Search for the cell housing the specified text and yield its [X, Y] center coordinate. 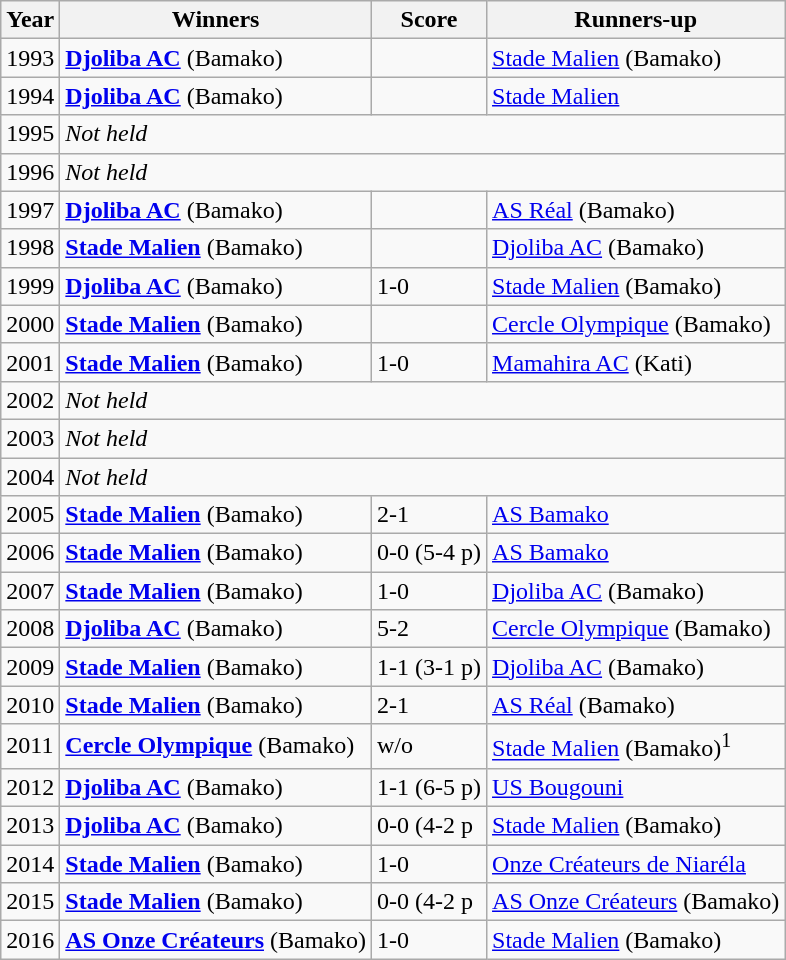
1-1 (3-1 p) [428, 667]
Mamahira AC (Kati) [636, 362]
Runners-up [636, 20]
1995 [30, 134]
2012 [30, 787]
2014 [30, 864]
2001 [30, 362]
Score [428, 20]
1996 [30, 172]
2015 [30, 902]
2000 [30, 324]
2006 [30, 553]
2008 [30, 629]
Stade Malien [636, 96]
1994 [30, 96]
2003 [30, 438]
2009 [30, 667]
1997 [30, 210]
1999 [30, 286]
2005 [30, 515]
5-2 [428, 629]
2010 [30, 705]
Winners [216, 20]
Year [30, 20]
2004 [30, 477]
w/o [428, 746]
2007 [30, 591]
2002 [30, 400]
0-0 (5-4 p) [428, 553]
Onze Créateurs de Niaréla [636, 864]
1-1 (6-5 p) [428, 787]
1993 [30, 58]
Stade Malien (Bamako)1 [636, 746]
2013 [30, 826]
US Bougouni [636, 787]
1998 [30, 248]
2016 [30, 940]
2011 [30, 746]
